Pinpoint the cell where the given text exists, returning its [X, Y] midpoint coordinate. 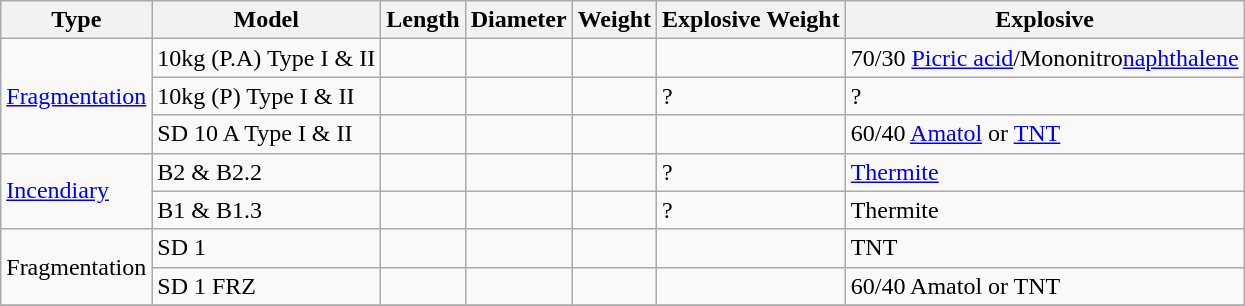
B1 & B1.3 [266, 210]
Model [266, 20]
Type [76, 20]
10kg (P) Type I & II [266, 96]
SD 10 A Type I & II [266, 134]
Weight [614, 20]
Length [423, 20]
B2 & B2.2 [266, 172]
SD 1 [266, 248]
Diameter [518, 20]
70/30 Picric acid/Mononitronaphthalene [1044, 58]
SD 1 FRZ [266, 286]
10kg (P.A) Type I & II [266, 58]
TNT [1044, 248]
Explosive [1044, 20]
Explosive Weight [752, 20]
Incendiary [76, 191]
